Pinpoint the cell where the given text exists, returning its [x, y] midpoint coordinate. 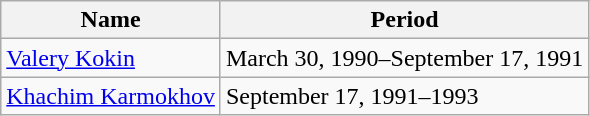
Name [111, 20]
Khachim Karmokhov [111, 96]
Valery Kokin [111, 58]
September 17, 1991–1993 [404, 96]
Period [404, 20]
March 30, 1990–September 17, 1991 [404, 58]
